Pinpoint the cell where the given text exists, returning its [X, Y] midpoint coordinate. 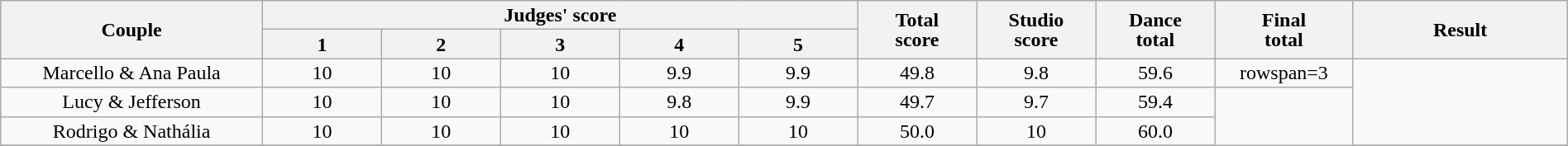
49.7 [917, 102]
5 [798, 45]
rowspan=3 [1284, 73]
49.8 [917, 73]
Lucy & Jefferson [132, 102]
Rodrigo & Nathália [132, 130]
9.7 [1036, 102]
4 [679, 45]
60.0 [1155, 130]
Studioscore [1036, 30]
2 [441, 45]
Dancetotal [1155, 30]
59.4 [1155, 102]
Marcello & Ana Paula [132, 73]
1 [322, 45]
50.0 [917, 130]
Judges' score [560, 15]
Totalscore [917, 30]
59.6 [1155, 73]
Result [1460, 30]
Finaltotal [1284, 30]
3 [560, 45]
Couple [132, 30]
